Locate the cell with the specified text and output its (X, Y) center coordinate. 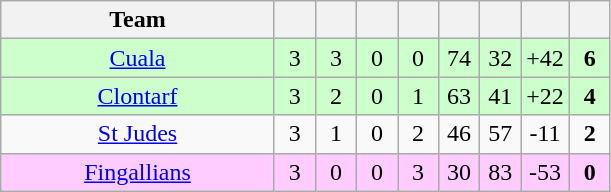
63 (460, 96)
83 (500, 172)
57 (500, 134)
4 (590, 96)
Clontarf (138, 96)
+22 (546, 96)
6 (590, 58)
St Judes (138, 134)
Team (138, 20)
+42 (546, 58)
-53 (546, 172)
74 (460, 58)
41 (500, 96)
30 (460, 172)
Cuala (138, 58)
-11 (546, 134)
32 (500, 58)
Fingallians (138, 172)
46 (460, 134)
